Provide the [x, y] coordinate of the cell's center where the given text is located.  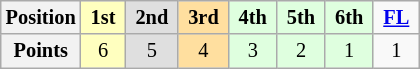
3rd [203, 17]
FL [396, 17]
Position [41, 17]
3 [253, 51]
5 [152, 51]
6 [104, 51]
6th [349, 17]
2 [301, 51]
5th [301, 17]
4th [253, 17]
4 [203, 51]
Points [41, 51]
2nd [152, 17]
1st [104, 17]
